Search for the cell housing the specified text and yield its (x, y) center coordinate. 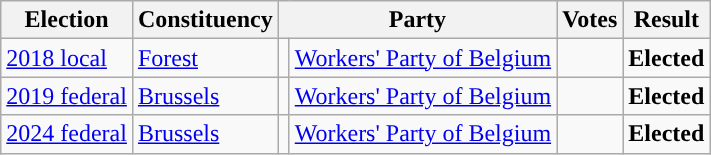
Result (666, 20)
2018 local (67, 58)
Votes (590, 20)
2024 federal (67, 134)
Party (417, 20)
Forest (205, 58)
Constituency (205, 20)
2019 federal (67, 96)
Election (67, 20)
